Provide the (X, Y) coordinate of the cell's center where the given text is located.  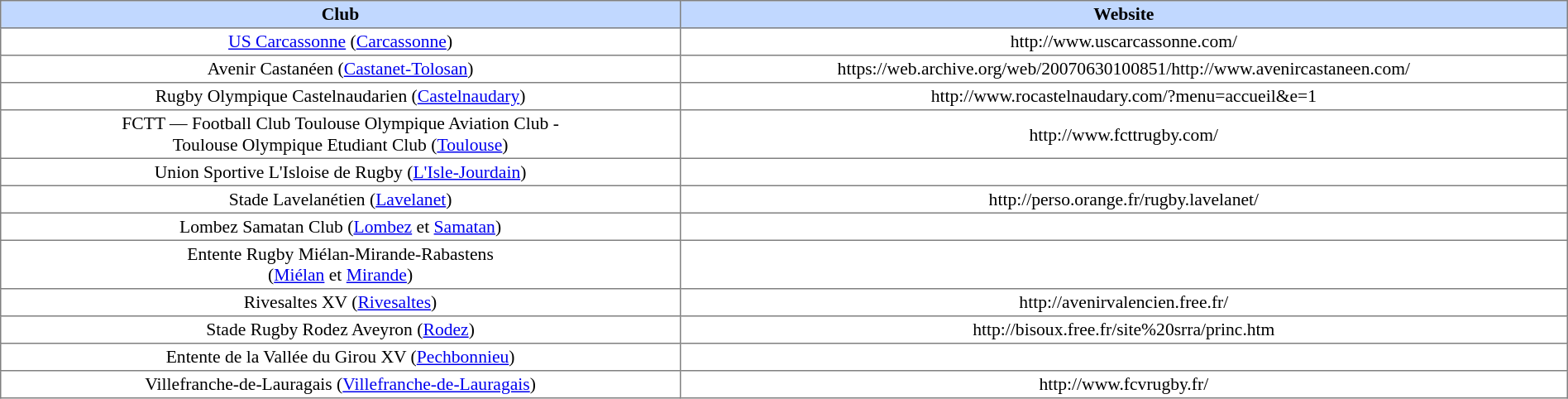
http://www.uscarcassonne.com/ (1123, 41)
Stade Lavelanétien (Lavelanet) (341, 199)
Rivesaltes XV (Rivesaltes) (341, 303)
US Carcassonne (Carcassonne) (341, 41)
Stade Rugby Rodez Aveyron (Rodez) (341, 329)
FCTT — Football Club Toulouse Olympique Aviation Club - Toulouse Olympique Etudiant Club (Toulouse) (341, 134)
http://www.fcvrugby.fr/ (1123, 384)
Entente Rugby Miélan-Mirande-Rabastens (Miélan et Mirande) (341, 264)
Entente de la Vallée du Girou XV (Pechbonnieu) (341, 358)
Avenir Castanéen (Castanet-Tolosan) (341, 70)
Union Sportive L'Isloise de Rugby (L'Isle-Jourdain) (341, 172)
https://web.archive.org/web/20070630100851/http://www.avenircastaneen.com/ (1123, 70)
Villefranche-de-Lauragais (Villefranche-de-Lauragais) (341, 384)
Club (341, 15)
http://perso.orange.fr/rugby.lavelanet/ (1123, 199)
Lombez Samatan Club (Lombez et Samatan) (341, 227)
http://bisoux.free.fr/site%20srra/princ.htm (1123, 329)
Website (1123, 15)
Rugby Olympique Castelnaudarien (Castelnaudary) (341, 96)
http://avenirvalencien.free.fr/ (1123, 303)
http://www.fcttrugby.com/ (1123, 134)
http://www.rocastelnaudary.com/?menu=accueil&e=1 (1123, 96)
